Output the (X, Y) coordinate of the center of the cell containing the given text.  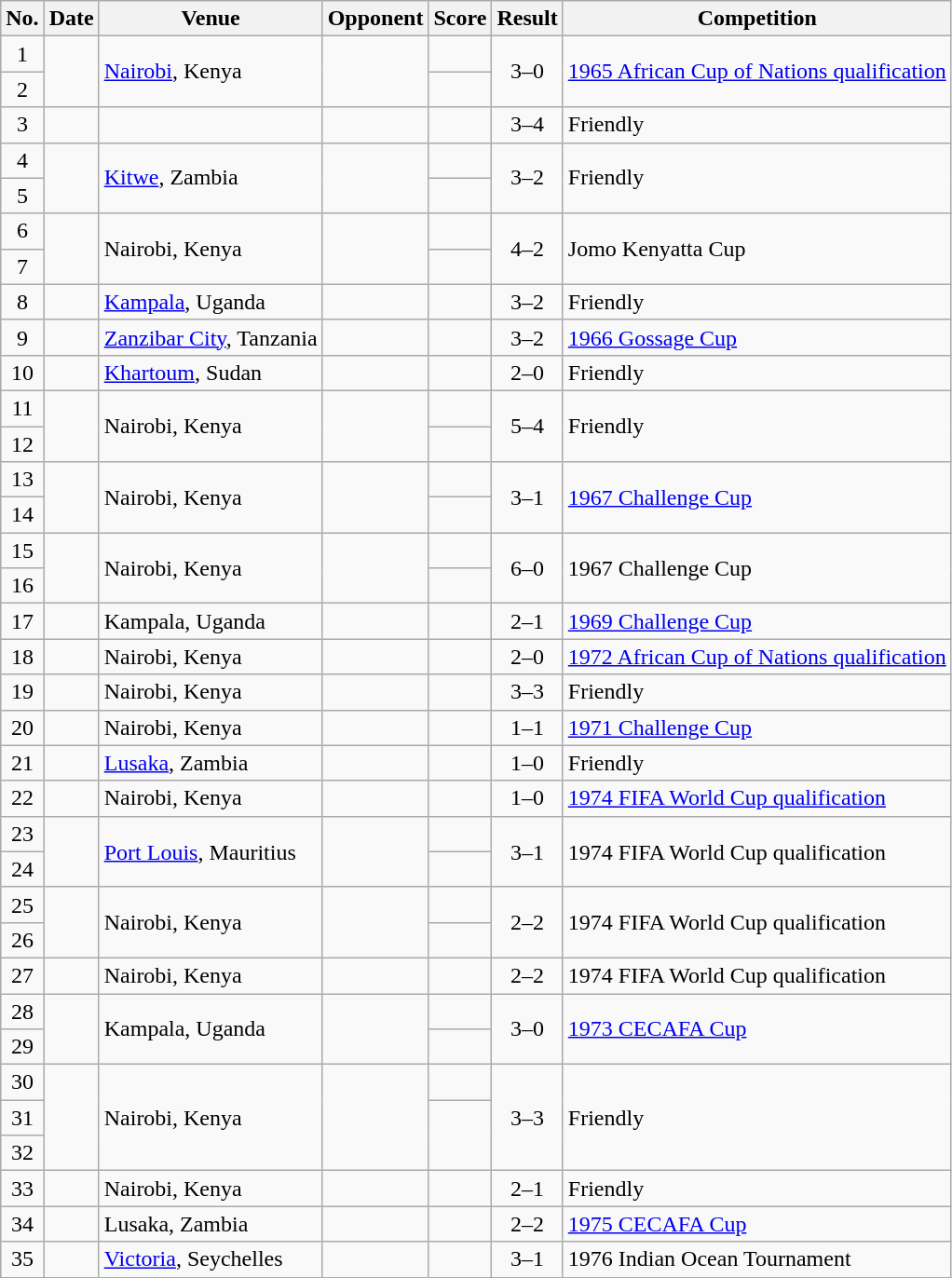
1971 Challenge Cup (756, 727)
3–4 (527, 125)
1965 African Cup of Nations qualification (756, 72)
Venue (211, 19)
35 (22, 1259)
1972 African Cup of Nations qualification (756, 657)
10 (22, 373)
11 (22, 408)
25 (22, 904)
2 (22, 89)
4–2 (527, 249)
1–1 (527, 727)
Opponent (375, 19)
5–4 (527, 426)
Score (460, 19)
22 (22, 798)
Date (71, 19)
7 (22, 266)
9 (22, 337)
1 (22, 54)
12 (22, 444)
19 (22, 692)
31 (22, 1118)
15 (22, 551)
6 (22, 231)
26 (22, 940)
3 (22, 125)
Port Louis, Mauritius (211, 851)
Victoria, Seychelles (211, 1259)
Khartoum, Sudan (211, 373)
No. (22, 19)
24 (22, 869)
1966 Gossage Cup (756, 337)
13 (22, 480)
4 (22, 160)
16 (22, 586)
5 (22, 196)
1975 CECAFA Cup (756, 1224)
Zanzibar City, Tanzania (211, 337)
Jomo Kenyatta Cup (756, 249)
33 (22, 1189)
Kitwe, Zambia (211, 178)
20 (22, 727)
23 (22, 834)
Result (527, 19)
27 (22, 975)
28 (22, 1011)
32 (22, 1153)
29 (22, 1047)
Competition (756, 19)
1969 Challenge Cup (756, 621)
34 (22, 1224)
14 (22, 515)
17 (22, 621)
8 (22, 302)
18 (22, 657)
1973 CECAFA Cup (756, 1028)
1976 Indian Ocean Tournament (756, 1259)
6–0 (527, 568)
30 (22, 1082)
21 (22, 763)
